Detect which cell encompasses the target text, then output its (X, Y) center coordinate. 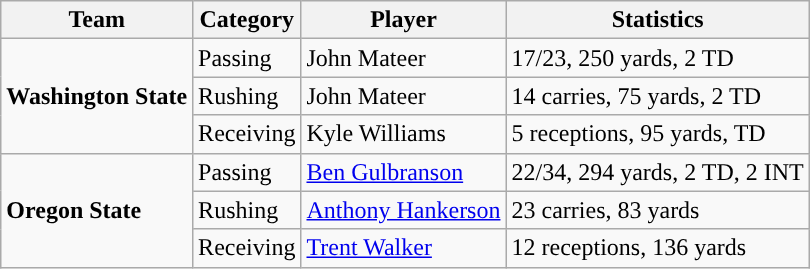
Ben Gulbranson (404, 172)
17/23, 250 yards, 2 TD (658, 58)
Oregon State (97, 210)
Trent Walker (404, 248)
Anthony Hankerson (404, 210)
12 receptions, 136 yards (658, 248)
Player (404, 20)
Statistics (658, 20)
5 receptions, 95 yards, TD (658, 134)
Washington State (97, 96)
Team (97, 20)
22/34, 294 yards, 2 TD, 2 INT (658, 172)
23 carries, 83 yards (658, 210)
14 carries, 75 yards, 2 TD (658, 96)
Kyle Williams (404, 134)
Category (247, 20)
